Scan for the cell matching the given text and deliver its [X, Y] coordinate at center. 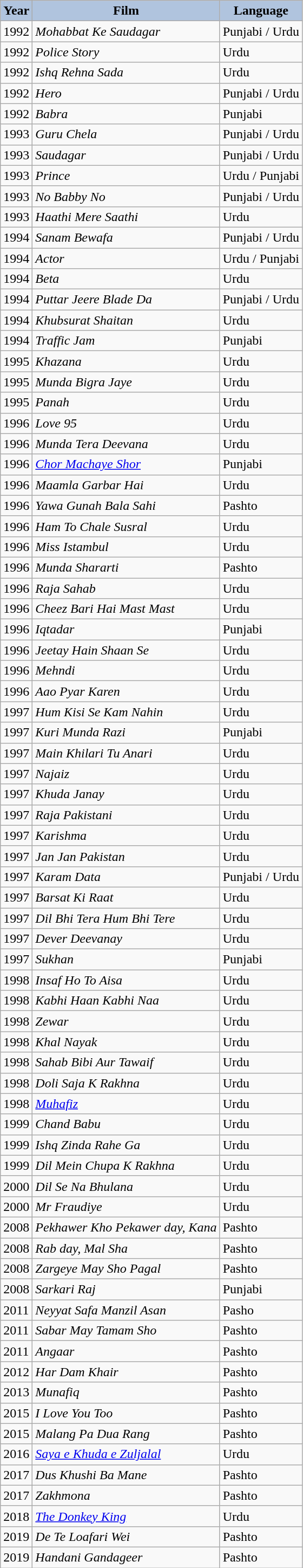
Chor Machaye Shor [126, 464]
Kabhi Haan Kabhi Naa [126, 1001]
Insaf Ho To Aisa [126, 980]
Dil Bhi Tera Hum Bhi Tere [126, 918]
2013 [16, 1392]
Cheez Bari Hai Mast Mast [126, 609]
Traffic Jam [126, 341]
Mohabbat Ke Saudagar [126, 31]
Police Story [126, 52]
Zargeye May Sho Pagal [126, 1269]
Maamla Garbar Hai [126, 485]
Sahab Bibi Aur Tawaif [126, 1062]
Iqtadar [126, 630]
Haathi Mere Saathi [126, 217]
Beta [126, 279]
I Love You Too [126, 1413]
Zewar [126, 1021]
Sarkari Raj [126, 1290]
Kuri Munda Razi [126, 733]
Rab day, Mal Sha [126, 1248]
Karam Data [126, 877]
Pasho [261, 1310]
Sabar May Tamam Sho [126, 1331]
Babra [126, 114]
Raja Sahab [126, 588]
Munda Tera Deevana [126, 444]
2016 [16, 1454]
Guru Chela [126, 134]
Khal Nayak [126, 1042]
Angaar [126, 1351]
De Te Loafari Wei [126, 1537]
Zakhmona [126, 1495]
Year [16, 11]
Prince [126, 176]
Panah [126, 403]
Raja Pakistani [126, 815]
Hum Kisi Se Kam Nahin [126, 712]
The Donkey King [126, 1516]
Jeetay Hain Shaan Se [126, 650]
2012 [16, 1372]
Saya e Khuda e Zuljalal [126, 1454]
Muhafiz [126, 1104]
Hero [126, 93]
Handani Gandageer [126, 1557]
Ishq Rehna Sada [126, 73]
Doli Saja K Rakhna [126, 1083]
Main Khilari Tu Anari [126, 753]
Ishq Zinda Rahe Ga [126, 1145]
Munda Bigra Jaye [126, 382]
Mehndi [126, 671]
Dil Se Na Bhulana [126, 1186]
Jan Jan Pakistan [126, 856]
Chand Babu [126, 1124]
Yawa Gunah Bala Sahi [126, 506]
Love 95 [126, 423]
Neyyat Safa Manzil Asan [126, 1310]
Khazana [126, 361]
Mr Fraudiye [126, 1207]
Dever Deevanay [126, 939]
Dil Mein Chupa K Rakhna [126, 1165]
Barsat Ki Raat [126, 897]
Film [126, 11]
Khubsurat Shaitan [126, 320]
Puttar Jeere Blade Da [126, 300]
Sukhan [126, 960]
Sanam Bewafa [126, 237]
Dus Khushi Ba Mane [126, 1475]
Har Dam Khair [126, 1372]
Pekhawer Kho Pekawer day, Kana [126, 1227]
Aao Pyar Karen [126, 691]
Khuda Janay [126, 794]
Actor [126, 258]
Munafiq [126, 1392]
Language [261, 11]
Najaiz [126, 774]
Karishma [126, 835]
Miss Istambul [126, 547]
Saudagar [126, 155]
Ham To Chale Susral [126, 526]
2018 [16, 1516]
Munda Shararti [126, 567]
No Babby No [126, 196]
Malang Pa Dua Rang [126, 1434]
